Pinpoint the cell where the given text exists, returning its [X, Y] midpoint coordinate. 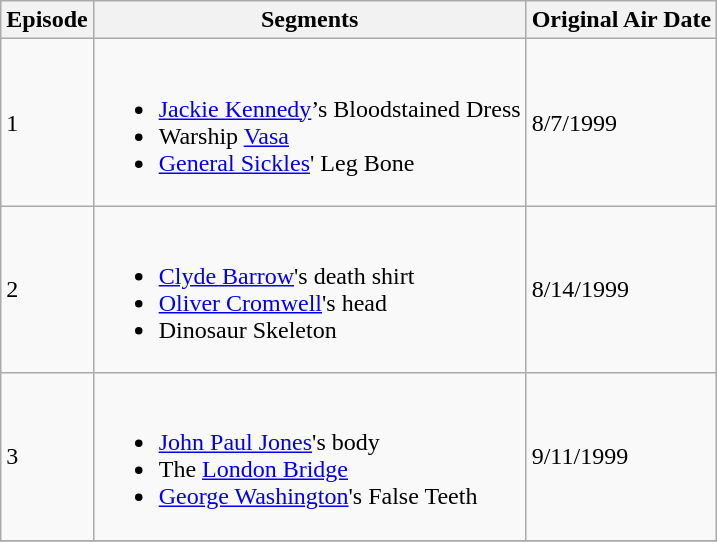
Clyde Barrow's death shirtOliver Cromwell's headDinosaur Skeleton [310, 290]
Jackie Kennedy’s Bloodstained DressWarship VasaGeneral Sickles' Leg Bone [310, 122]
2 [47, 290]
8/7/1999 [622, 122]
Segments [310, 20]
9/11/1999 [622, 456]
8/14/1999 [622, 290]
Episode [47, 20]
Original Air Date [622, 20]
3 [47, 456]
John Paul Jones's bodyThe London BridgeGeorge Washington's False Teeth [310, 456]
1 [47, 122]
